Return the (X, Y) coordinate for the center point of the cell that contains the specified text.  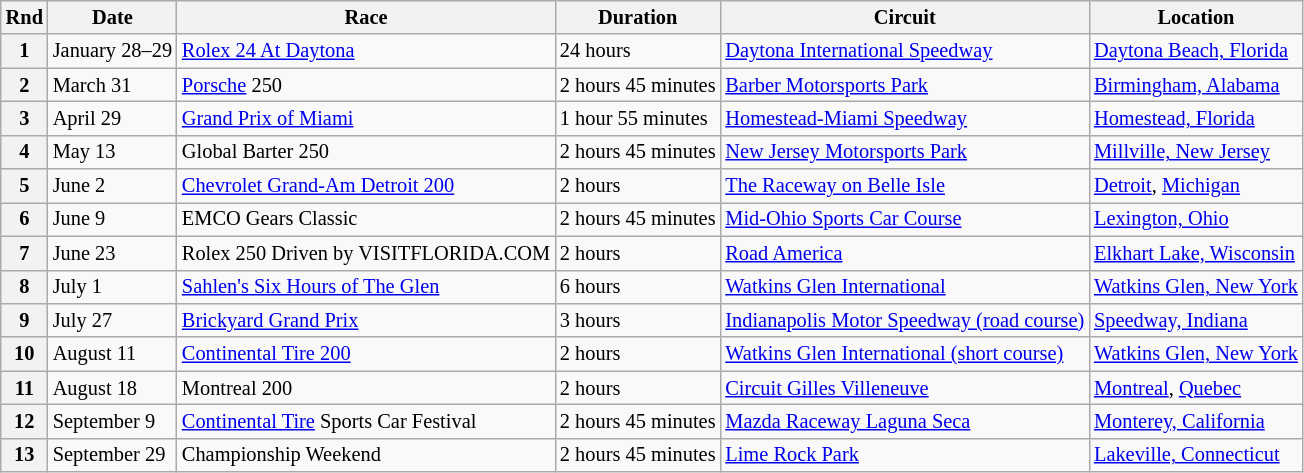
The Raceway on Belle Isle (904, 186)
July 1 (112, 287)
Birmingham, Alabama (1196, 85)
12 (24, 421)
8 (24, 287)
Circuit Gilles Villeneuve (904, 388)
2 (24, 85)
1 (24, 51)
Daytona Beach, Florida (1196, 51)
Circuit (904, 17)
Date (112, 17)
January 28–29 (112, 51)
May 13 (112, 152)
March 31 (112, 85)
Barber Motorsports Park (904, 85)
9 (24, 320)
Homestead, Florida (1196, 118)
June 23 (112, 253)
13 (24, 455)
Continental Tire 200 (366, 354)
Elkhart Lake, Wisconsin (1196, 253)
Sahlen's Six Hours of The Glen (366, 287)
10 (24, 354)
Grand Prix of Miami (366, 118)
Monterey, California (1196, 421)
5 (24, 186)
June 2 (112, 186)
Daytona International Speedway (904, 51)
Montreal 200 (366, 388)
6 hours (638, 287)
Homestead-Miami Speedway (904, 118)
Montreal, Quebec (1196, 388)
Detroit, Michigan (1196, 186)
1 hour 55 minutes (638, 118)
Lexington, Ohio (1196, 219)
Speedway, Indiana (1196, 320)
Rolex 250 Driven by VISITFLORIDA.COM (366, 253)
Championship Weekend (366, 455)
Watkins Glen International (short course) (904, 354)
Location (1196, 17)
September 29 (112, 455)
Rolex 24 At Daytona (366, 51)
Lime Rock Park (904, 455)
New Jersey Motorsports Park (904, 152)
11 (24, 388)
Brickyard Grand Prix (366, 320)
Mazda Raceway Laguna Seca (904, 421)
Race (366, 17)
September 9 (112, 421)
EMCO Gears Classic (366, 219)
3 hours (638, 320)
Indianapolis Motor Speedway (road course) (904, 320)
Duration (638, 17)
Rnd (24, 17)
July 27 (112, 320)
Road America (904, 253)
6 (24, 219)
August 18 (112, 388)
Porsche 250 (366, 85)
3 (24, 118)
Millville, New Jersey (1196, 152)
Watkins Glen International (904, 287)
Lakeville, Connecticut (1196, 455)
24 hours (638, 51)
Global Barter 250 (366, 152)
Continental Tire Sports Car Festival (366, 421)
4 (24, 152)
June 9 (112, 219)
Chevrolet Grand-Am Detroit 200 (366, 186)
Mid-Ohio Sports Car Course (904, 219)
April 29 (112, 118)
7 (24, 253)
August 11 (112, 354)
